From the cell containing the given text, extract its center point as [X, Y] coordinate. 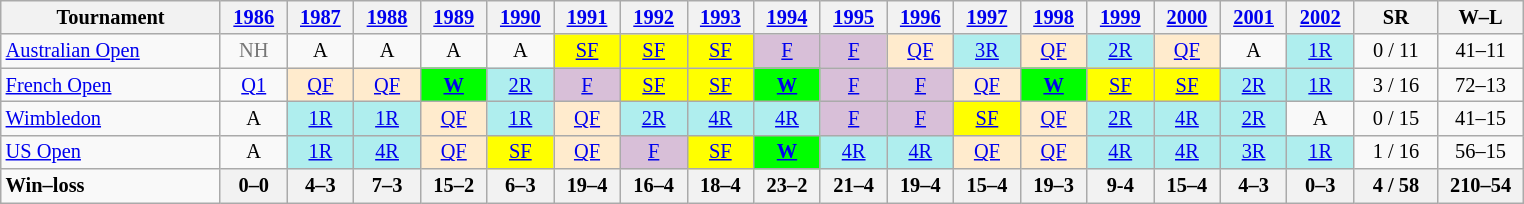
Win–loss [111, 186]
NH [254, 51]
1986 [254, 17]
1990 [520, 17]
1999 [1120, 17]
23–2 [788, 186]
0–0 [254, 186]
2000 [1188, 17]
W–L [1480, 17]
1993 [720, 17]
1989 [454, 17]
1995 [854, 17]
18–4 [720, 186]
41–15 [1480, 118]
1994 [788, 17]
9-4 [1120, 186]
2001 [1254, 17]
0 / 11 [1396, 51]
1 / 16 [1396, 152]
15–2 [454, 186]
1996 [920, 17]
Wimbledon [111, 118]
72–13 [1480, 85]
1988 [388, 17]
Australian Open [111, 51]
19–3 [1054, 186]
1987 [320, 17]
16–4 [654, 186]
1998 [1054, 17]
6–3 [520, 186]
4 / 58 [1396, 186]
0 / 15 [1396, 118]
210–54 [1480, 186]
2002 [1320, 17]
56–15 [1480, 152]
1997 [988, 17]
SR [1396, 17]
Q1 [254, 85]
21–4 [854, 186]
US Open [111, 152]
3 / 16 [1396, 85]
Tournament [111, 17]
7–3 [388, 186]
1992 [654, 17]
1991 [588, 17]
0–3 [1320, 186]
41–11 [1480, 51]
French Open [111, 85]
